Determine the (X, Y) coordinate at the center of the cell enclosing the given text.  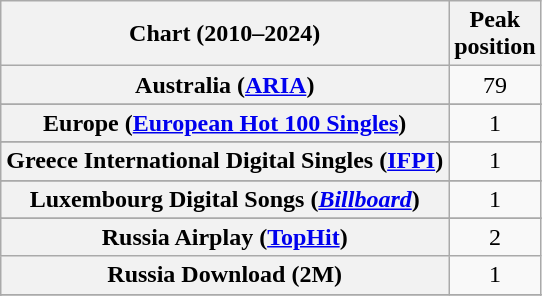
Australia (ARIA) (225, 85)
Chart (2010–2024) (225, 34)
2 (495, 237)
Greece International Digital Singles (IFPI) (225, 161)
Russia Airplay (TopHit) (225, 237)
79 (495, 85)
Luxembourg Digital Songs (Billboard) (225, 199)
Europe (European Hot 100 Singles) (225, 123)
Peakposition (495, 34)
Russia Download (2M) (225, 275)
